Determine the [x, y] coordinate at the center of the cell enclosing the given text.  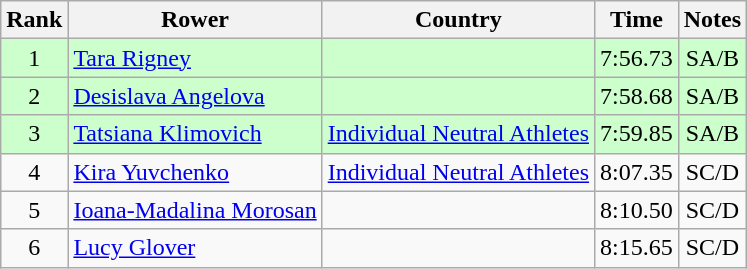
3 [34, 134]
Tatsiana Klimovich [195, 134]
7:59.85 [637, 134]
1 [34, 58]
Rank [34, 20]
2 [34, 96]
5 [34, 210]
6 [34, 248]
Notes [712, 20]
8:15.65 [637, 248]
Rower [195, 20]
7:56.73 [637, 58]
Kira Yuvchenko [195, 172]
Lucy Glover [195, 248]
Country [458, 20]
4 [34, 172]
8:10.50 [637, 210]
Time [637, 20]
Ioana-Madalina Morosan [195, 210]
8:07.35 [637, 172]
Tara Rigney [195, 58]
Desislava Angelova [195, 96]
7:58.68 [637, 96]
